Capture the cell that displays the provided text and extract its (x, y) central coordinate. 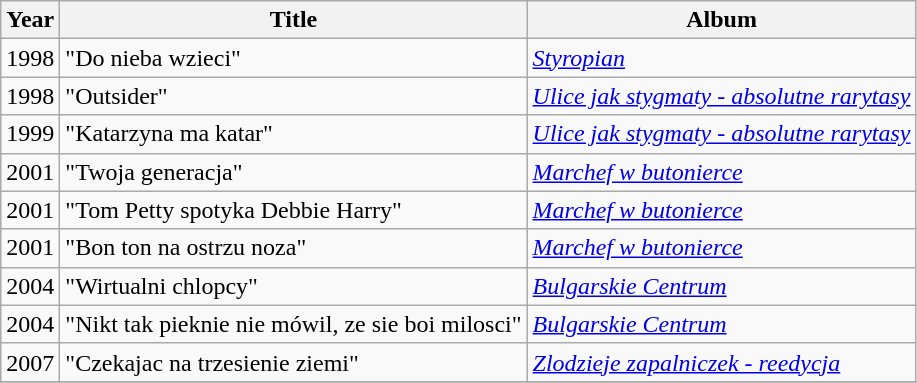
1999 (30, 134)
"Twoja generacja" (294, 172)
Album (722, 20)
2007 (30, 362)
"Bon ton na ostrzu noza" (294, 248)
"Do nieba wzieci" (294, 58)
"Outsider" (294, 96)
Styropian (722, 58)
"Wirtualni chlopcy" (294, 286)
Title (294, 20)
"Nikt tak pieknie nie mówil, ze sie boi milosci" (294, 324)
Zlodzieje zapalniczek - reedycja (722, 362)
"Tom Petty spotyka Debbie Harry" (294, 210)
"Czekajac na trzesienie ziemi" (294, 362)
"Katarzyna ma katar" (294, 134)
Year (30, 20)
